Determine the (X, Y) coordinate at the center of the cell enclosing the given text.  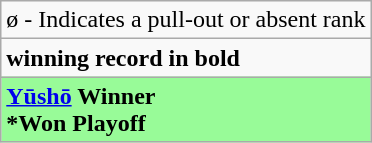
ø - Indicates a pull-out or absent rank (186, 20)
winning record in bold (186, 58)
Yūshō Winner *Won Playoff (186, 110)
